Return the (X, Y) coordinate for the center point of the cell that contains the specified text.  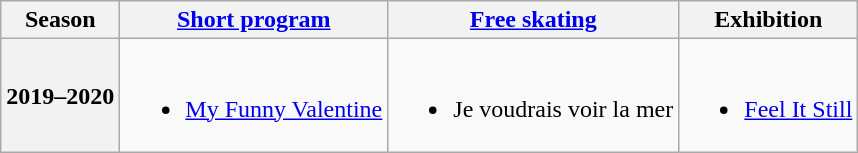
Exhibition (768, 20)
My Funny Valentine (254, 96)
Free skating (534, 20)
Short program (254, 20)
Season (60, 20)
Feel It Still (768, 96)
Je voudrais voir la mer (534, 96)
2019–2020 (60, 96)
